Return the [X, Y] coordinate for the center point of the cell that contains the specified text.  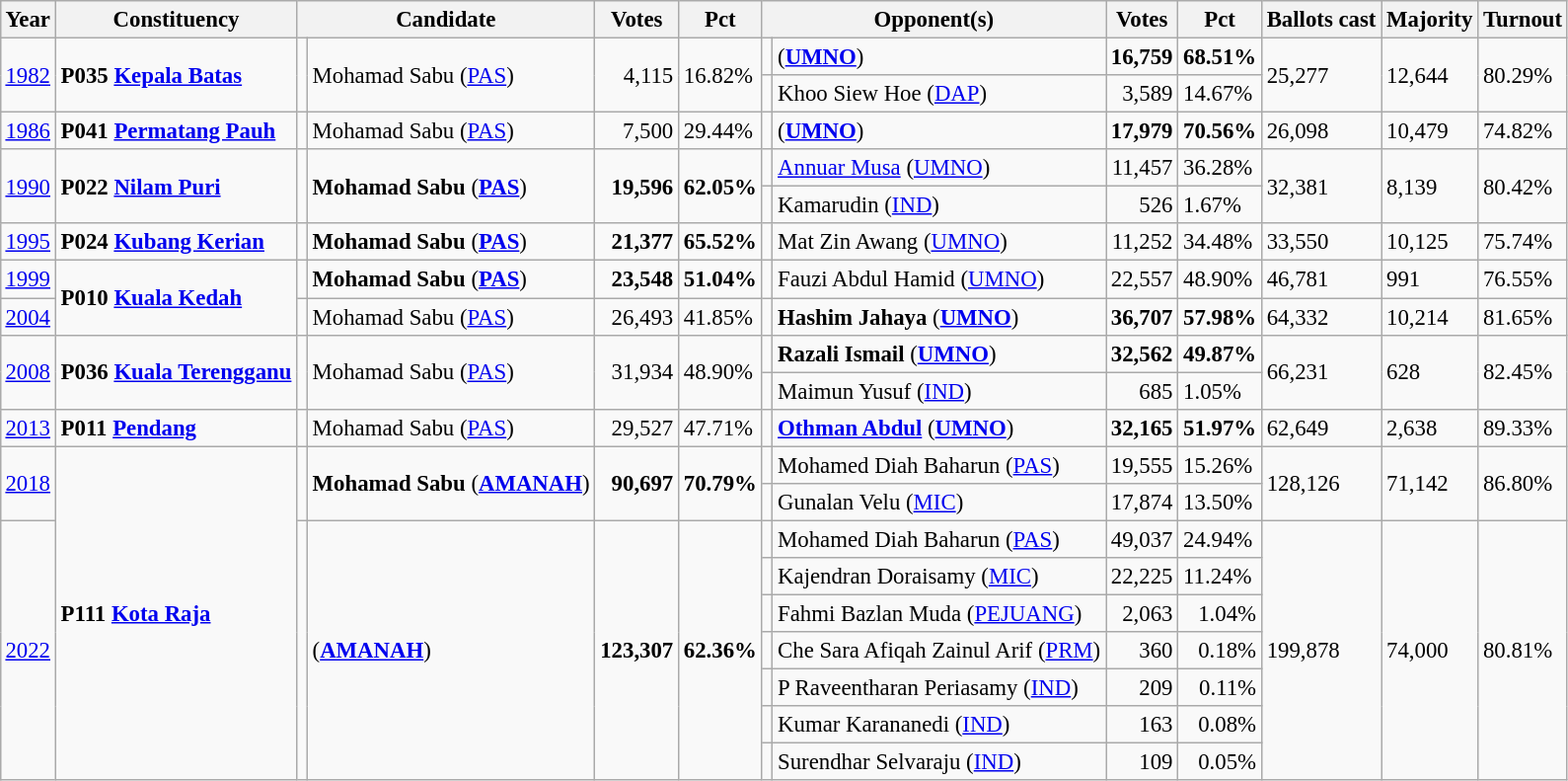
86.80% [1524, 484]
80.81% [1524, 650]
Kumar Karananedi (IND) [939, 725]
3,589 [1141, 94]
80.29% [1524, 75]
991 [1430, 279]
123,307 [637, 650]
15.26% [1220, 465]
209 [1141, 687]
Razali Ismail (UMNO) [939, 353]
75.74% [1524, 242]
109 [1141, 762]
29.44% [720, 131]
1.05% [1220, 391]
11,457 [1141, 168]
22,225 [1141, 577]
Kajendran Doraisamy (MIC) [939, 577]
51.97% [1220, 428]
34.48% [1220, 242]
26,493 [637, 317]
628 [1430, 371]
199,878 [1320, 650]
32,562 [1141, 353]
0.08% [1220, 725]
19,596 [637, 186]
66,231 [1320, 371]
76.55% [1524, 279]
16.82% [720, 75]
1.67% [1220, 205]
16,759 [1141, 56]
(AMANAH) [451, 650]
1990 [28, 186]
22,557 [1141, 279]
1999 [28, 279]
P010 Kuala Kedah [176, 298]
0.18% [1220, 651]
Hashim Jahaya (UMNO) [939, 317]
Mat Zin Awang (UMNO) [939, 242]
Candidate [446, 20]
2018 [28, 484]
1.04% [1220, 613]
33,550 [1320, 242]
13.50% [1220, 502]
10,479 [1430, 131]
10,125 [1430, 242]
32,381 [1320, 186]
Annuar Musa (UMNO) [939, 168]
Opponent(s) [933, 20]
70.56% [1220, 131]
74,000 [1430, 650]
80.42% [1524, 186]
47.71% [720, 428]
90,697 [637, 484]
70.79% [720, 484]
2004 [28, 317]
65.52% [720, 242]
4,115 [637, 75]
14.67% [1220, 94]
25,277 [1320, 75]
17,979 [1141, 131]
24.94% [1220, 539]
51.04% [720, 279]
64,332 [1320, 317]
1982 [28, 75]
Khoo Siew Hoe (DAP) [939, 94]
57.98% [1220, 317]
P011 Pendang [176, 428]
Year [28, 20]
360 [1141, 651]
685 [1141, 391]
10,214 [1430, 317]
46,781 [1320, 279]
12,644 [1430, 75]
Ballots cast [1320, 20]
Fahmi Bazlan Muda (PEJUANG) [939, 613]
0.05% [1220, 762]
Mohamad Sabu (AMANAH) [451, 484]
62,649 [1320, 428]
26,098 [1320, 131]
Kamarudin (IND) [939, 205]
2,063 [1141, 613]
11,252 [1141, 242]
163 [1141, 725]
31,934 [637, 371]
Surendhar Selvaraju (IND) [939, 762]
Turnout [1524, 20]
89.33% [1524, 428]
2008 [28, 371]
2,638 [1430, 428]
7,500 [637, 131]
81.65% [1524, 317]
62.36% [720, 650]
128,126 [1320, 484]
68.51% [1220, 56]
Othman Abdul (UMNO) [939, 428]
49.87% [1220, 353]
Che Sara Afiqah Zainul Arif (PRM) [939, 651]
P Raveentharan Periasamy (IND) [939, 687]
1986 [28, 131]
526 [1141, 205]
23,548 [637, 279]
17,874 [1141, 502]
Majority [1430, 20]
P022 Nilam Puri [176, 186]
1995 [28, 242]
49,037 [1141, 539]
74.82% [1524, 131]
36,707 [1141, 317]
P036 Kuala Terengganu [176, 371]
8,139 [1430, 186]
P041 Permatang Pauh [176, 131]
Constituency [176, 20]
41.85% [720, 317]
2022 [28, 650]
11.24% [1220, 577]
Fauzi Abdul Hamid (UMNO) [939, 279]
32,165 [1141, 428]
Gunalan Velu (MIC) [939, 502]
P024 Kubang Kerian [176, 242]
62.05% [720, 186]
0.11% [1220, 687]
Maimun Yusuf (IND) [939, 391]
71,142 [1430, 484]
2013 [28, 428]
29,527 [637, 428]
21,377 [637, 242]
P035 Kepala Batas [176, 75]
36.28% [1220, 168]
P111 Kota Raja [176, 613]
19,555 [1141, 465]
82.45% [1524, 371]
